From the cell containing the given text, extract its center point as [x, y] coordinate. 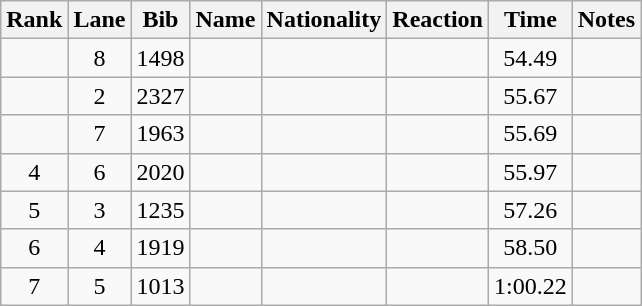
1498 [160, 58]
55.67 [530, 96]
1235 [160, 210]
Nationality [324, 20]
1013 [160, 286]
58.50 [530, 248]
2327 [160, 96]
Notes [606, 20]
55.69 [530, 134]
54.49 [530, 58]
8 [100, 58]
2020 [160, 172]
3 [100, 210]
Reaction [438, 20]
Lane [100, 20]
Time [530, 20]
57.26 [530, 210]
Name [226, 20]
1963 [160, 134]
Bib [160, 20]
Rank [34, 20]
1919 [160, 248]
1:00.22 [530, 286]
2 [100, 96]
55.97 [530, 172]
